Detect which cell encompasses the target text, then output its (x, y) center coordinate. 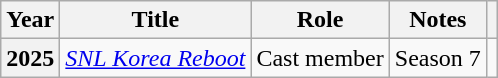
Season 7 (438, 58)
2025 (30, 58)
SNL Korea Reboot (156, 58)
Notes (438, 20)
Role (320, 20)
Cast member (320, 58)
Title (156, 20)
Year (30, 20)
